Scan for the cell matching the given text and deliver its [X, Y] coordinate at center. 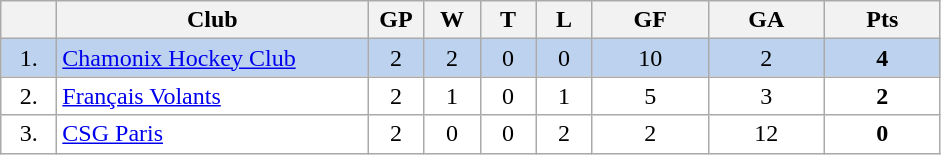
3 [766, 96]
10 [650, 58]
GP [396, 20]
L [564, 20]
Pts [882, 20]
5 [650, 96]
1. [29, 58]
Chamonix Hockey Club [212, 58]
W [452, 20]
CSG Paris [212, 134]
2. [29, 96]
3. [29, 134]
T [508, 20]
Français Volants [212, 96]
Club [212, 20]
GF [650, 20]
12 [766, 134]
4 [882, 58]
GA [766, 20]
